Search for the cell housing the specified text and yield its (x, y) center coordinate. 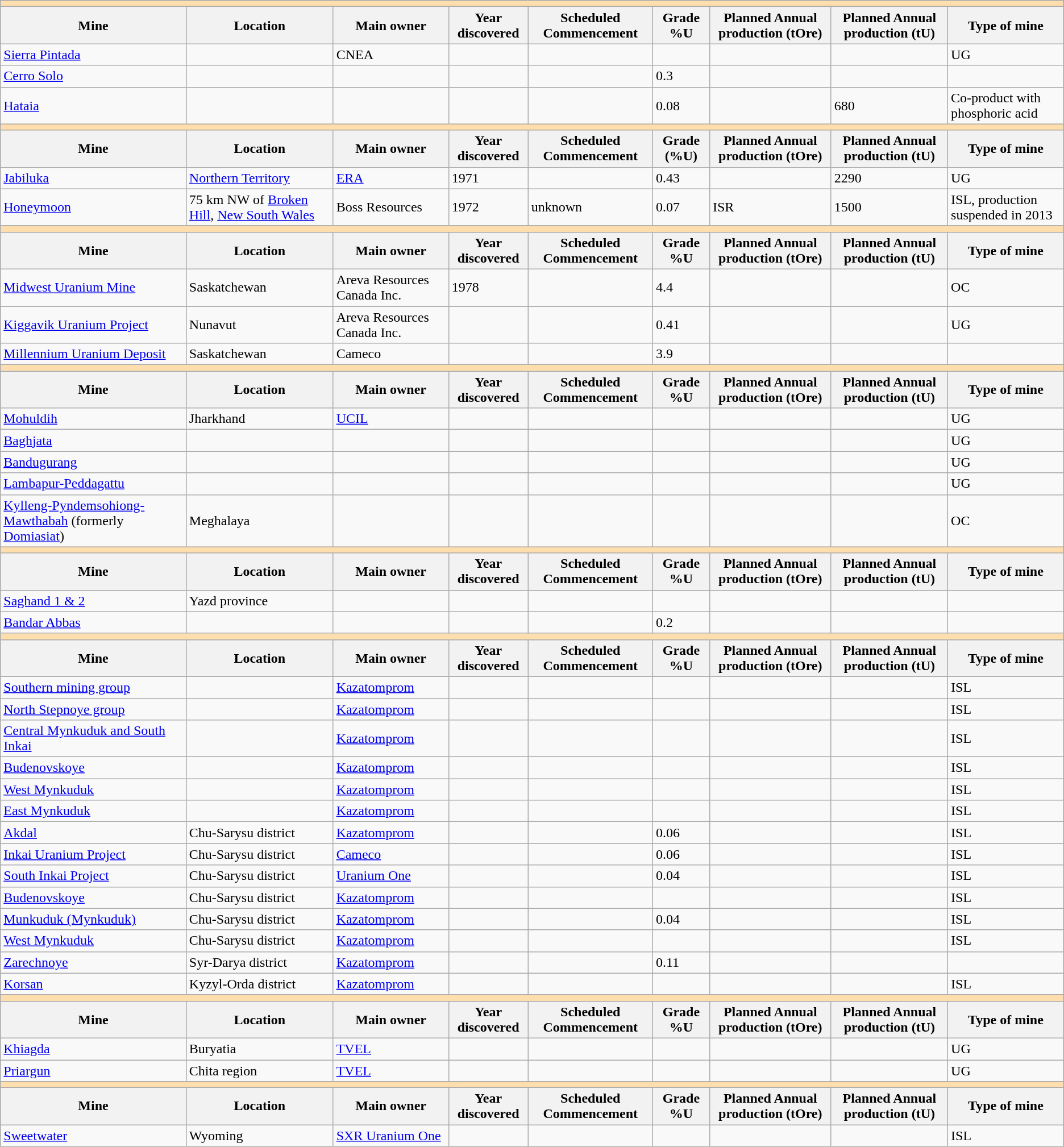
0.08 (681, 106)
Khiagda (93, 1049)
Uranium One (391, 876)
2290 (889, 178)
Korsan (93, 984)
Jharkhand (259, 419)
Central Mynkuduk and South Inkai (93, 739)
ISR (770, 207)
Bandugurang (93, 462)
Bandar Abbas (93, 622)
Wyoming (259, 1136)
CNEA (391, 55)
1500 (889, 207)
Akdal (93, 833)
Saghand 1 & 2 (93, 601)
0.2 (681, 622)
Zarechnoye (93, 962)
ERA (391, 178)
Yazd province (259, 601)
Nunavut (259, 324)
Meghalaya (259, 521)
0.41 (681, 324)
4.4 (681, 288)
Jabiluka (93, 178)
UCIL (391, 419)
Boss Resources (391, 207)
North Stepnoye group (93, 709)
Honeymoon (93, 207)
Northern Territory (259, 178)
0.43 (681, 178)
Priargun (93, 1070)
0.3 (681, 76)
Mohuldih (93, 419)
Grade (%U) (681, 149)
1978 (488, 288)
Sierra Pintada (93, 55)
Cerro Solo (93, 76)
75 km NW of Broken Hill, New South Wales (259, 207)
Syr-Darya district (259, 962)
SXR Uranium One (391, 1136)
Kiggavik Uranium Project (93, 324)
Kyzyl-Orda district (259, 984)
0.07 (681, 207)
1972 (488, 207)
Sweetwater (93, 1136)
South Inkai Project (93, 876)
0.11 (681, 962)
Lambapur-Peddagattu (93, 484)
East Mynkuduk (93, 811)
Midwest Uranium Mine (93, 288)
Baghjata (93, 440)
Southern mining group (93, 687)
Kylleng-Pyndemsohiong-Mawthabah (formerly Domiasiat) (93, 521)
ISL, production suspended in 2013 (1006, 207)
Inkai Uranium Project (93, 854)
Chita region (259, 1070)
Hataia (93, 106)
3.9 (681, 354)
Buryatia (259, 1049)
1971 (488, 178)
unknown (590, 207)
Millennium Uranium Deposit (93, 354)
Co-product with phosphoric acid (1006, 106)
680 (889, 106)
Munkuduk (Mynkuduk) (93, 919)
